Search for the cell housing the specified text and yield its (X, Y) center coordinate. 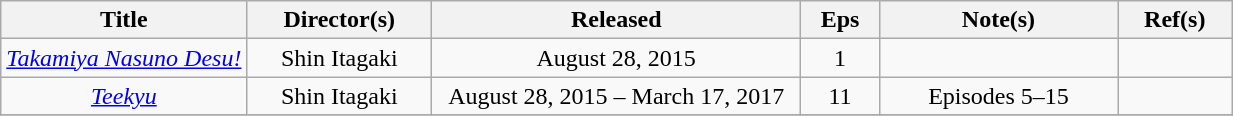
Note(s) (998, 20)
August 28, 2015 (616, 58)
11 (840, 96)
Released (616, 20)
Teekyu (124, 96)
Director(s) (340, 20)
August 28, 2015 – March 17, 2017 (616, 96)
Title (124, 20)
1 (840, 58)
Episodes 5–15 (998, 96)
Takamiya Nasuno Desu! (124, 58)
Eps (840, 20)
Ref(s) (1175, 20)
